Locate the cell with the specified text and output its (X, Y) center coordinate. 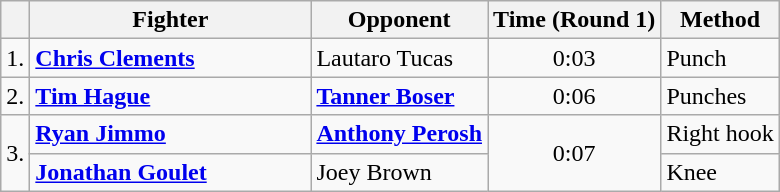
3. (16, 153)
0:03 (574, 58)
2. (16, 96)
Fighter (170, 20)
1. (16, 58)
Tanner Boser (400, 96)
Anthony Perosh (400, 134)
Knee (720, 172)
Right hook (720, 134)
0:06 (574, 96)
Chris Clements (170, 58)
Opponent (400, 20)
Joey Brown (400, 172)
Ryan Jimmo (170, 134)
Method (720, 20)
Tim Hague (170, 96)
Jonathan Goulet (170, 172)
Punch (720, 58)
Lautaro Tucas (400, 58)
Punches (720, 96)
Time (Round 1) (574, 20)
0:07 (574, 153)
